Determine the (x, y) coordinate at the center of the cell enclosing the given text.  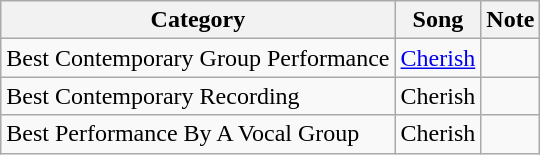
Note (510, 20)
Category (198, 20)
Best Contemporary Group Performance (198, 58)
Song (438, 20)
Best Performance By A Vocal Group (198, 134)
Best Contemporary Recording (198, 96)
